Search for the cell housing the specified text and yield its [x, y] center coordinate. 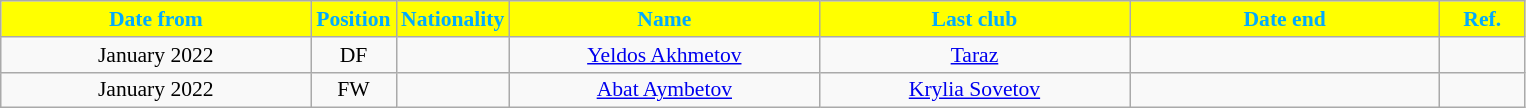
Taraz [974, 55]
Date from [156, 19]
Yeldos Akhmetov [664, 55]
Name [664, 19]
Nationality [452, 19]
Abat Aymbetov [664, 90]
DF [354, 55]
Krylia Sovetov [974, 90]
FW [354, 90]
Position [354, 19]
Ref. [1482, 19]
Date end [1285, 19]
Last club [974, 19]
